Locate the cell with the specified text and output its [x, y] center coordinate. 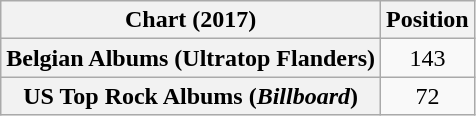
Position [428, 20]
Chart (2017) [191, 20]
72 [428, 96]
US Top Rock Albums (Billboard) [191, 96]
Belgian Albums (Ultratop Flanders) [191, 58]
143 [428, 58]
